Capture the cell that displays the provided text and extract its [x, y] central coordinate. 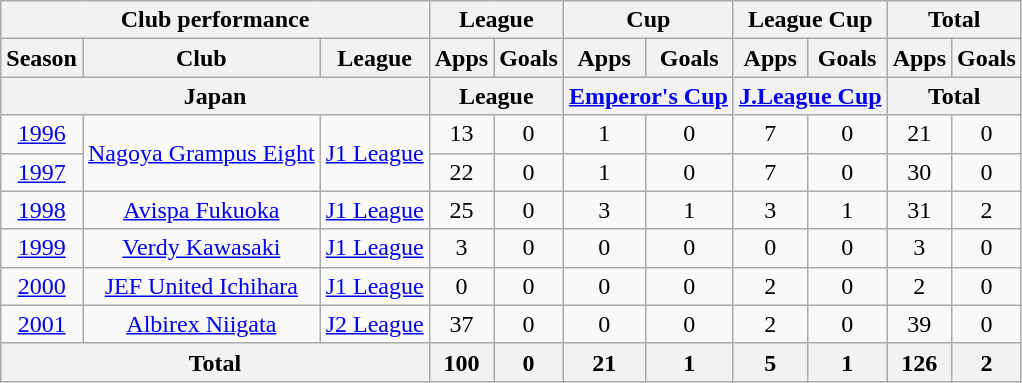
5 [770, 362]
1997 [42, 172]
13 [461, 134]
Japan [215, 96]
22 [461, 172]
1999 [42, 248]
2000 [42, 286]
2001 [42, 324]
Verdy Kawasaki [201, 248]
39 [919, 324]
1996 [42, 134]
Emperor's Cup [648, 96]
100 [461, 362]
1998 [42, 210]
Club performance [215, 20]
126 [919, 362]
31 [919, 210]
Albirex Niigata [201, 324]
Avispa Fukuoka [201, 210]
25 [461, 210]
League Cup [810, 20]
Nagoya Grampus Eight [201, 153]
Cup [648, 20]
JEF United Ichihara [201, 286]
37 [461, 324]
Season [42, 58]
J2 League [374, 324]
J.League Cup [810, 96]
Club [201, 58]
30 [919, 172]
